Find where the given text appears and provide that cell's center as (x, y) coordinate. 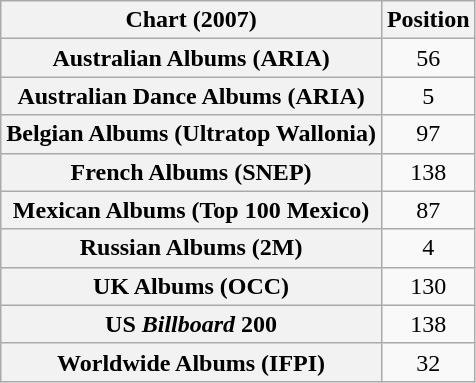
130 (428, 286)
Australian Dance Albums (ARIA) (192, 96)
Mexican Albums (Top 100 Mexico) (192, 210)
French Albums (SNEP) (192, 172)
US Billboard 200 (192, 324)
Belgian Albums (Ultratop Wallonia) (192, 134)
4 (428, 248)
56 (428, 58)
5 (428, 96)
97 (428, 134)
87 (428, 210)
Worldwide Albums (IFPI) (192, 362)
Position (428, 20)
32 (428, 362)
Australian Albums (ARIA) (192, 58)
Russian Albums (2M) (192, 248)
UK Albums (OCC) (192, 286)
Chart (2007) (192, 20)
